Capture the cell that displays the provided text and extract its (x, y) central coordinate. 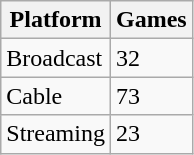
73 (151, 96)
Broadcast (56, 58)
Cable (56, 96)
Platform (56, 20)
23 (151, 134)
Streaming (56, 134)
Games (151, 20)
32 (151, 58)
